For the text-containing cell, return its midpoint in [x, y] coordinate format. 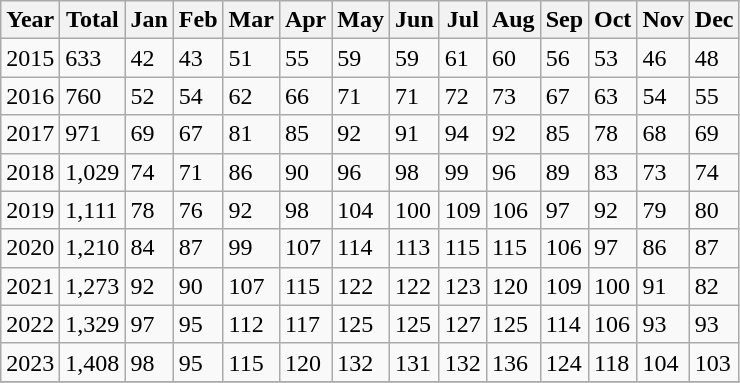
1,210 [92, 248]
94 [462, 134]
136 [513, 362]
123 [462, 286]
72 [462, 96]
81 [251, 134]
Jun [415, 20]
124 [564, 362]
760 [92, 96]
84 [149, 248]
2015 [30, 58]
63 [613, 96]
Jul [462, 20]
Mar [251, 20]
1,408 [92, 362]
1,273 [92, 286]
83 [613, 172]
43 [198, 58]
103 [714, 362]
61 [462, 58]
52 [149, 96]
112 [251, 324]
1,029 [92, 172]
Aug [513, 20]
Sep [564, 20]
1,329 [92, 324]
Dec [714, 20]
60 [513, 58]
2021 [30, 286]
131 [415, 362]
62 [251, 96]
127 [462, 324]
2023 [30, 362]
May [361, 20]
Year [30, 20]
56 [564, 58]
Nov [663, 20]
89 [564, 172]
82 [714, 286]
Feb [198, 20]
971 [92, 134]
76 [198, 210]
Jan [149, 20]
117 [305, 324]
51 [251, 58]
2019 [30, 210]
2022 [30, 324]
80 [714, 210]
42 [149, 58]
68 [663, 134]
2018 [30, 172]
633 [92, 58]
48 [714, 58]
118 [613, 362]
79 [663, 210]
66 [305, 96]
2017 [30, 134]
113 [415, 248]
2016 [30, 96]
53 [613, 58]
2020 [30, 248]
Total [92, 20]
Apr [305, 20]
1,111 [92, 210]
46 [663, 58]
Oct [613, 20]
